Provide the [X, Y] coordinate of the cell's center where the given text is located.  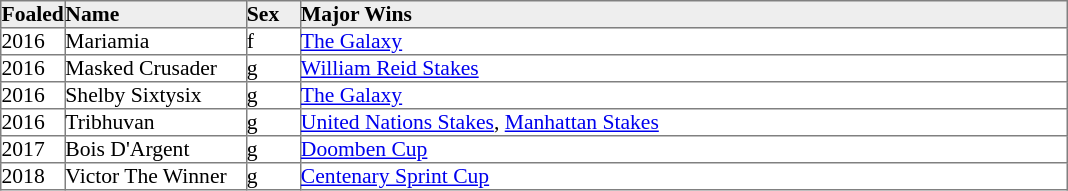
Masked Crusader [156, 68]
William Reid Stakes [683, 68]
Doomben Cup [683, 150]
Mariamia [156, 42]
Major Wins [683, 14]
Shelby Sixtysix [156, 96]
Centenary Sprint Cup [683, 176]
Name [156, 14]
Sex [273, 14]
2017 [33, 150]
f [273, 42]
Tribhuvan [156, 122]
Bois D'Argent [156, 150]
Victor The Winner [156, 176]
Foaled [33, 14]
United Nations Stakes, Manhattan Stakes [683, 122]
2018 [33, 176]
